For the text-containing cell, return its midpoint in (x, y) coordinate format. 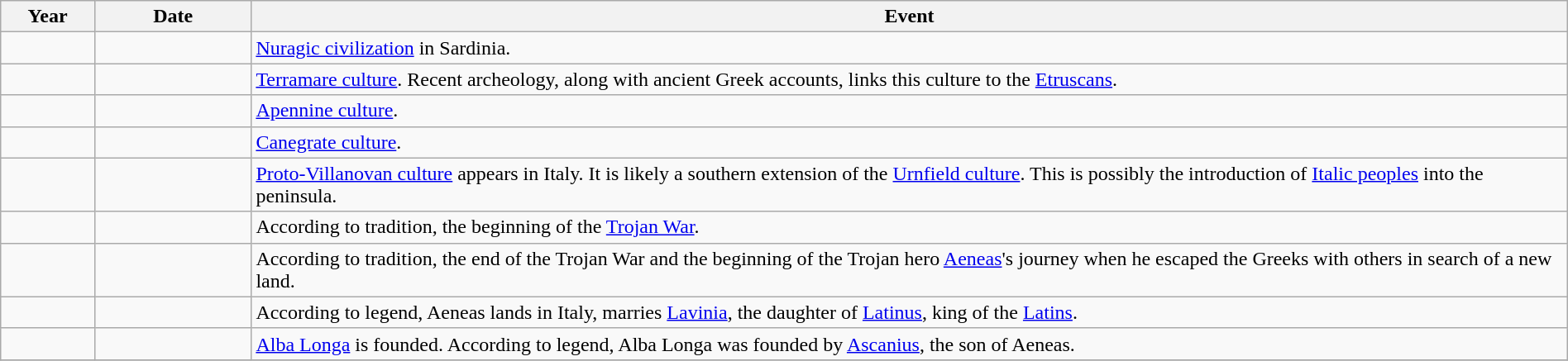
Terramare culture. Recent archeology, along with ancient Greek accounts, links this culture to the Etruscans. (910, 79)
Date (172, 17)
According to tradition, the beginning of the Trojan War. (910, 227)
Canegrate culture. (910, 142)
Nuragic civilization in Sardinia. (910, 48)
Year (48, 17)
Event (910, 17)
Alba Longa is founded. According to legend, Alba Longa was founded by Ascanius, the son of Aeneas. (910, 344)
According to legend, Aeneas lands in Italy, marries Lavinia, the daughter of Latinus, king of the Latins. (910, 312)
Apennine culture. (910, 111)
